Output the [X, Y] coordinate of the center of the cell containing the given text.  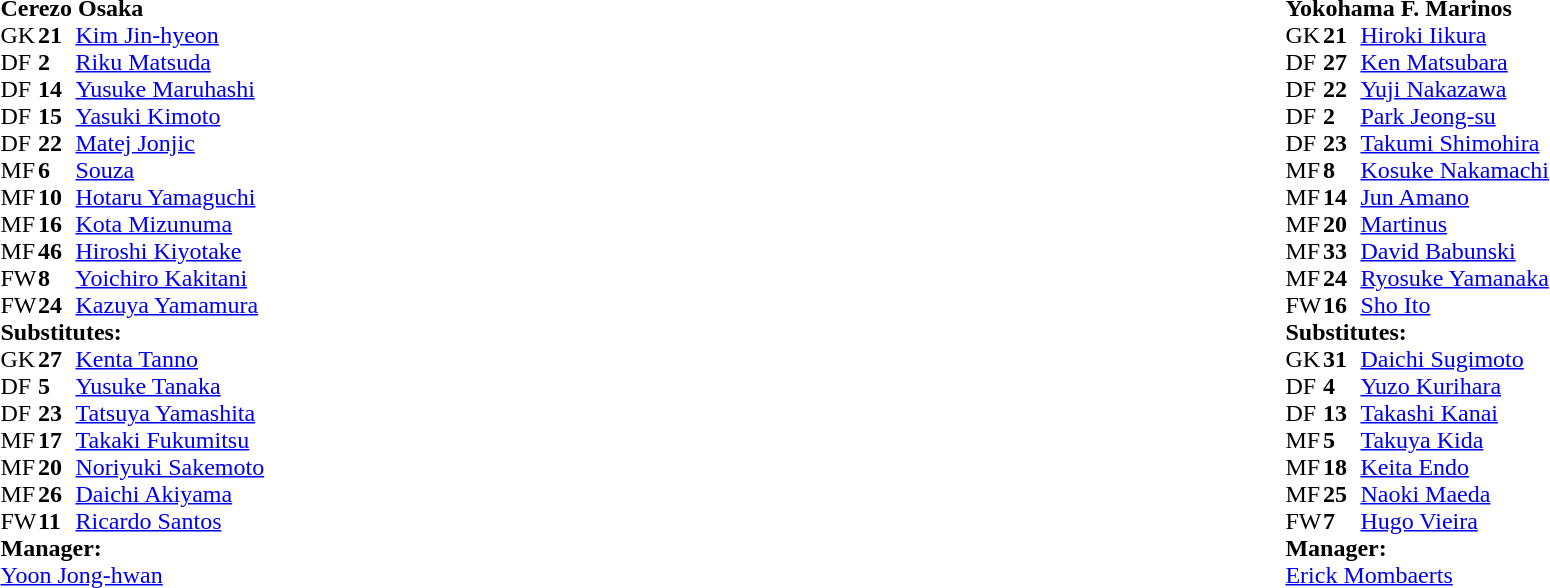
Hiroshi Kiyotake [170, 252]
Ryosuke Yamanaka [1454, 278]
18 [1342, 468]
31 [1342, 360]
Yusuke Tanaka [170, 386]
Takaki Fukumitsu [170, 440]
Keita Endo [1454, 468]
Kazuya Yamamura [170, 306]
33 [1342, 252]
Kota Mizunuma [170, 224]
Jun Amano [1454, 198]
Daichi Akiyama [170, 494]
4 [1342, 386]
Yasuki Kimoto [170, 116]
Yoichiro Kakitani [170, 278]
Sho Ito [1454, 306]
Ricardo Santos [170, 522]
25 [1342, 494]
Yusuke Maruhashi [170, 90]
6 [57, 170]
Daichi Sugimoto [1454, 360]
Hotaru Yamaguchi [170, 198]
Takashi Kanai [1454, 414]
Ken Matsubara [1454, 62]
Riku Matsuda [170, 62]
46 [57, 252]
Takumi Shimohira [1454, 144]
Takuya Kida [1454, 440]
Noriyuki Sakemoto [170, 468]
Tatsuya Yamashita [170, 414]
17 [57, 440]
26 [57, 494]
Naoki Maeda [1454, 494]
Yuzo Kurihara [1454, 386]
13 [1342, 414]
David Babunski [1454, 252]
Martinus [1454, 224]
Kenta Tanno [170, 360]
Kosuke Nakamachi [1454, 170]
Yuji Nakazawa [1454, 90]
Park Jeong-su [1454, 116]
Kim Jin-hyeon [170, 36]
10 [57, 198]
Souza [170, 170]
15 [57, 116]
7 [1342, 522]
Hiroki Iikura [1454, 36]
Hugo Vieira [1454, 522]
11 [57, 522]
Matej Jonjic [170, 144]
